Capture the cell that displays the provided text and extract its [X, Y] central coordinate. 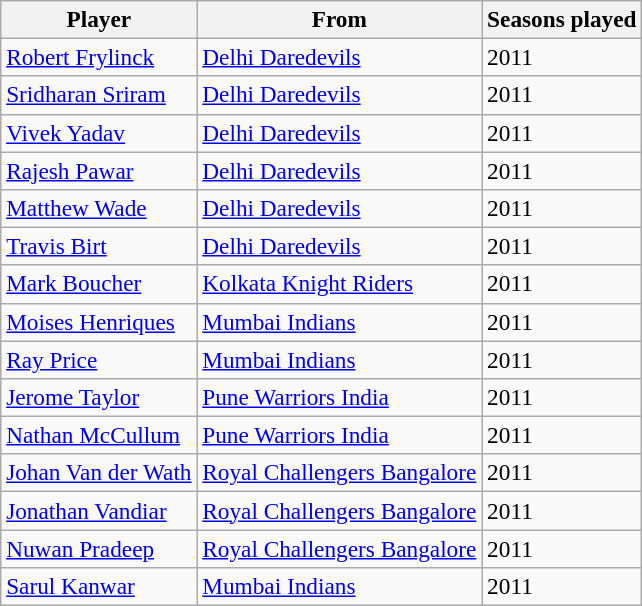
From [340, 19]
Mark Boucher [99, 284]
Jerome Taylor [99, 397]
Johan Van der Wath [99, 473]
Vivek Yadav [99, 133]
Nathan McCullum [99, 435]
Ray Price [99, 359]
Jonathan Vandiar [99, 510]
Sarul Kanwar [99, 586]
Player [99, 19]
Sridharan Sriram [99, 95]
Moises Henriques [99, 322]
Nuwan Pradeep [99, 548]
Seasons played [562, 19]
Rajesh Pawar [99, 170]
Matthew Wade [99, 208]
Travis Birt [99, 246]
Robert Frylinck [99, 57]
Kolkata Knight Riders [340, 284]
